For the text-containing cell, return its midpoint in (x, y) coordinate format. 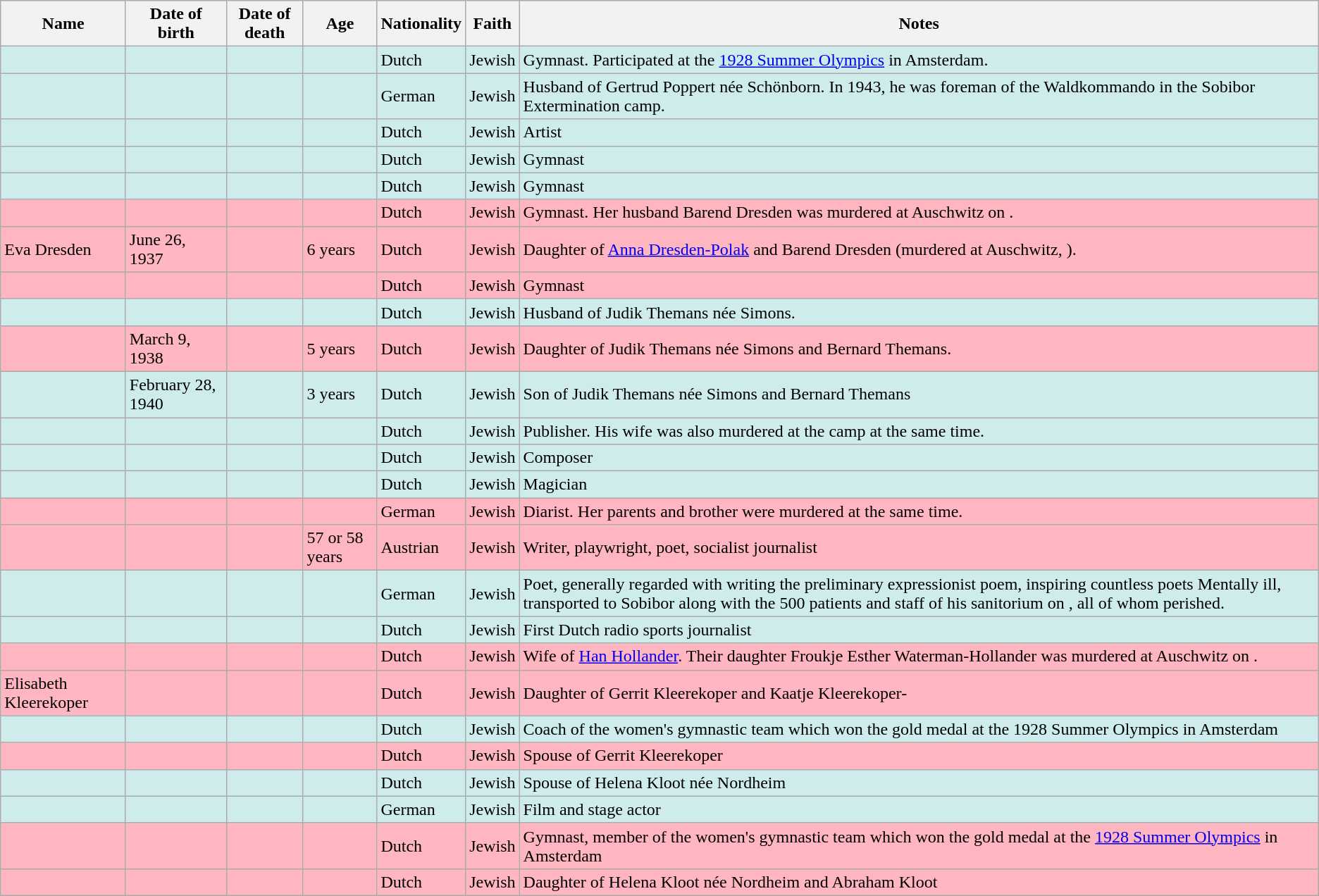
Gymnast, member of the women's gymnastic team which won the gold medal at the 1928 Summer Olympics in Amsterdam (919, 845)
Husband of Gertrud Poppert née Schönborn. In 1943, he was foreman of the Waldkommando in the Sobibor Extermination camp. (919, 96)
Son of Judik Themans née Simons and Bernard Themans (919, 394)
5 years (340, 348)
Artist (919, 132)
Gymnast. Her husband Barend Dresden was murdered at Auschwitz on . (919, 213)
Age (340, 24)
Daughter of Helena Kloot née Nordheim and Abraham Kloot (919, 882)
Publisher. His wife was also murdered at the camp at the same time. (919, 430)
Faith (493, 24)
Daughter of Gerrit Kleerekoper and Kaatje Kleerekoper- (919, 693)
Writer, playwright, poet, socialist journalist (919, 548)
Daughter of Anna Dresden-Polak and Barend Dresden (murdered at Auschwitz, ). (919, 249)
Austrian (421, 548)
Husband of Judik Themans née Simons. (919, 312)
February 28, 1940 (176, 394)
6 years (340, 249)
Film and stage actor (919, 809)
Coach of the women's gymnastic team which won the gold medal at the 1928 Summer Olympics in Amsterdam (919, 729)
Gymnast. Participated at the 1928 Summer Olympics in Amsterdam. (919, 60)
Eva Dresden (63, 249)
June 26, 1937 (176, 249)
March 9, 1938 (176, 348)
First Dutch radio sports journalist (919, 630)
Diarist. Her parents and brother were murdered at the same time. (919, 511)
Wife of Han Hollander. Their daughter Froukje Esther Waterman-Hollander was murdered at Auschwitz on . (919, 657)
Composer (919, 458)
Notes (919, 24)
Date of death (265, 24)
Daughter of Judik Themans née Simons and Bernard Themans. (919, 348)
Spouse of Helena Kloot née Nordheim (919, 783)
3 years (340, 394)
Date of birth (176, 24)
Name (63, 24)
Magician (919, 485)
Elisabeth Kleerekoper (63, 693)
Spouse of Gerrit Kleerekoper (919, 756)
Nationality (421, 24)
57 or 58 years (340, 548)
